Provide the [x, y] coordinate of the cell's center where the given text is located.  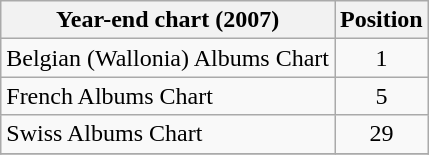
Swiss Albums Chart [168, 134]
1 [381, 58]
Belgian (Wallonia) Albums Chart [168, 58]
Year-end chart (2007) [168, 20]
Position [381, 20]
5 [381, 96]
29 [381, 134]
French Albums Chart [168, 96]
